Return the (x, y) coordinate for the center point of the cell that contains the specified text.  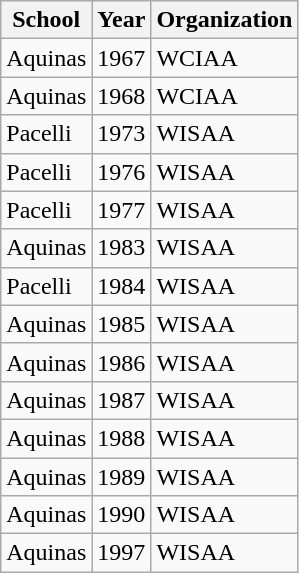
1997 (122, 553)
1977 (122, 210)
1984 (122, 286)
Year (122, 20)
1967 (122, 58)
Organization (224, 20)
1989 (122, 477)
1988 (122, 438)
School (46, 20)
1986 (122, 362)
1973 (122, 134)
1968 (122, 96)
1976 (122, 172)
1983 (122, 248)
1987 (122, 400)
1985 (122, 324)
1990 (122, 515)
